Output the [x, y] coordinate of the center of the cell containing the given text.  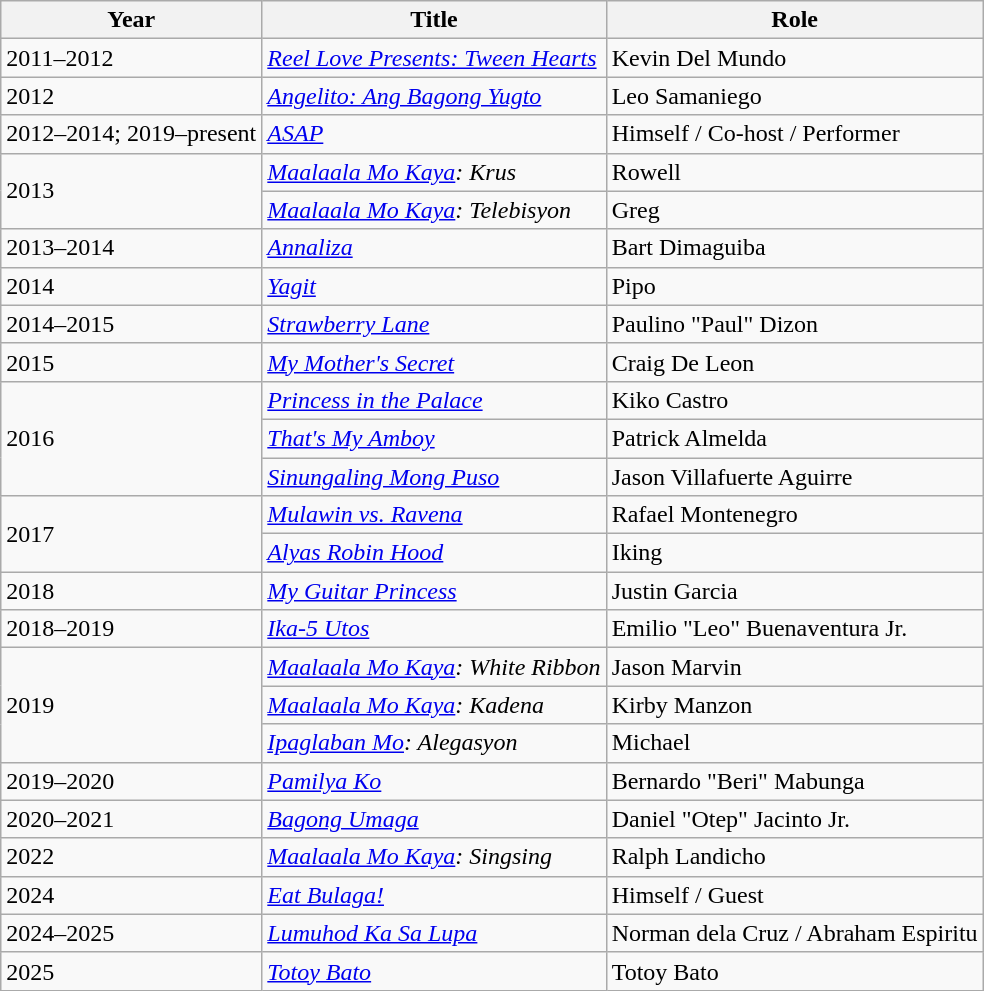
Ralph Landicho [794, 857]
Patrick Almelda [794, 438]
Alyas Robin Hood [434, 553]
Pamilya Ko [434, 781]
Paulino "Paul" Dizon [794, 324]
Kevin Del Mundo [794, 58]
Ika-5 Utos [434, 629]
Rowell [794, 172]
2015 [132, 362]
Leo Samaniego [794, 96]
Maalaala Mo Kaya: Krus [434, 172]
My Guitar Princess [434, 591]
Iking [794, 553]
Role [794, 20]
Rafael Montenegro [794, 515]
2013 [132, 191]
My Mother's Secret [434, 362]
2014 [132, 286]
2013–2014 [132, 248]
ASAP [434, 134]
2018 [132, 591]
Strawberry Lane [434, 324]
Lumuhod Ka Sa Lupa [434, 933]
Bart Dimaguiba [794, 248]
Maalaala Mo Kaya: Kadena [434, 705]
Annaliza [434, 248]
Mulawin vs. Ravena [434, 515]
2024 [132, 895]
Maalaala Mo Kaya: White Ribbon [434, 667]
Eat Bulaga! [434, 895]
Yagit [434, 286]
Bagong Umaga [434, 819]
2025 [132, 971]
2012–2014; 2019–present [132, 134]
Sinungaling Mong Puso [434, 477]
2016 [132, 438]
2011–2012 [132, 58]
2022 [132, 857]
Pipo [794, 286]
Justin Garcia [794, 591]
Kiko Castro [794, 400]
Jason Villafuerte Aguirre [794, 477]
Ipaglaban Mo: Alegasyon [434, 743]
That's My Amboy [434, 438]
2020–2021 [132, 819]
2024–2025 [132, 933]
Kirby Manzon [794, 705]
Michael [794, 743]
Reel Love Presents: Tween Hearts [434, 58]
Year [132, 20]
Daniel "Otep" Jacinto Jr. [794, 819]
2018–2019 [132, 629]
2019 [132, 705]
Maalaala Mo Kaya: Singsing [434, 857]
Angelito: Ang Bagong Yugto [434, 96]
Maalaala Mo Kaya: Telebisyon [434, 210]
2017 [132, 534]
Himself / Co-host / Performer [794, 134]
Greg [794, 210]
Emilio "Leo" Buenaventura Jr. [794, 629]
2014–2015 [132, 324]
Craig De Leon [794, 362]
Jason Marvin [794, 667]
Himself / Guest [794, 895]
Title [434, 20]
Princess in the Palace [434, 400]
2012 [132, 96]
Bernardo "Beri" Mabunga [794, 781]
2019–2020 [132, 781]
Norman dela Cruz / Abraham Espiritu [794, 933]
